Identify which cell holds the provided text, then report its [X, Y] central coordinate. 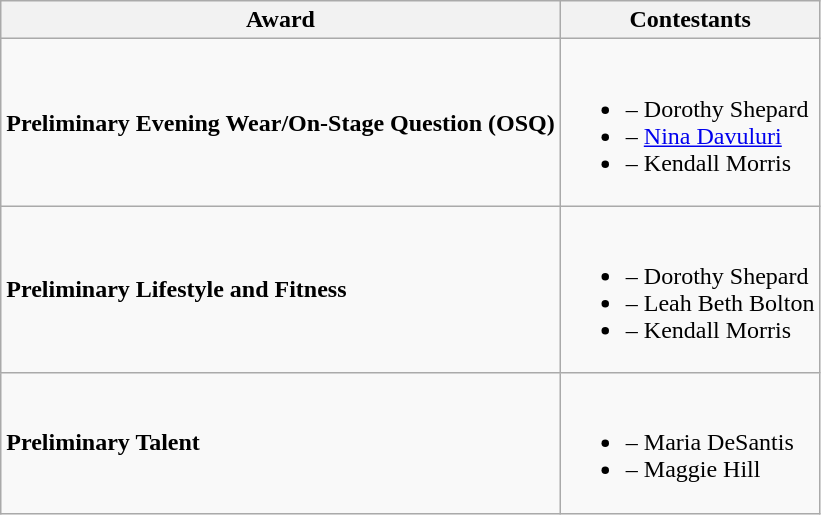
– Dorothy Shepard – Nina Davuluri – Kendall Morris [690, 122]
Preliminary Talent [281, 443]
Award [281, 20]
Contestants [690, 20]
Preliminary Lifestyle and Fitness [281, 290]
Preliminary Evening Wear/On-Stage Question (OSQ) [281, 122]
– Maria DeSantis – Maggie Hill [690, 443]
– Dorothy Shepard – Leah Beth Bolton – Kendall Morris [690, 290]
